Return the (X, Y) coordinate for the center point of the cell that contains the specified text.  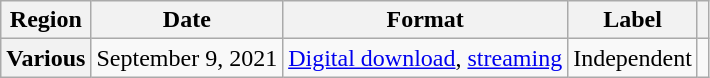
Label (633, 20)
Various (46, 58)
Date (187, 20)
Digital download, streaming (426, 58)
Independent (633, 58)
Format (426, 20)
Region (46, 20)
September 9, 2021 (187, 58)
